Locate the cell with the specified text and output its (x, y) center coordinate. 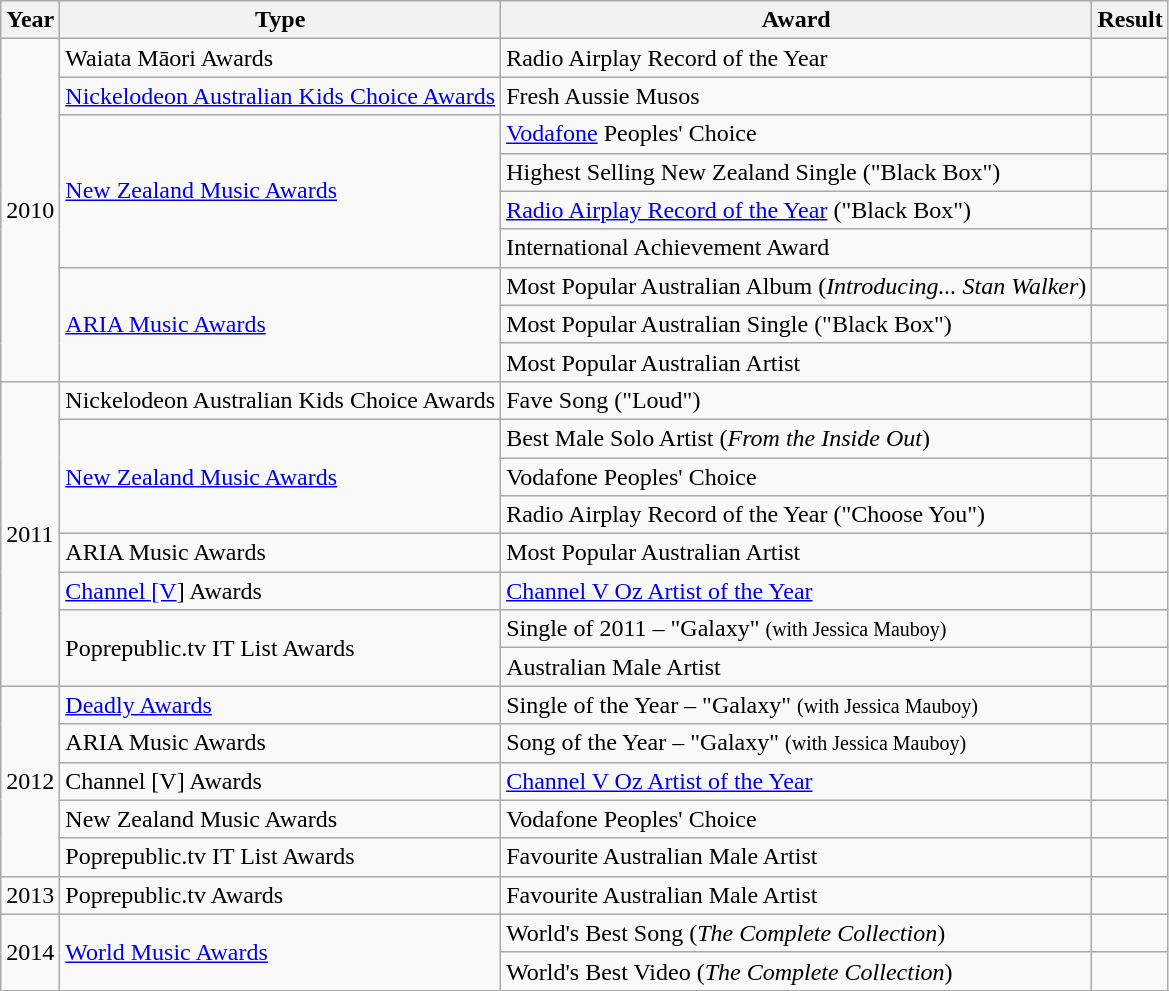
World's Best Song (The Complete Collection) (796, 933)
Result (1130, 20)
Year (30, 20)
Poprepublic.tv Awards (280, 895)
Deadly Awards (280, 705)
Radio Airplay Record of the Year ("Black Box") (796, 210)
Song of the Year – "Galaxy" (with Jessica Mauboy) (796, 743)
2012 (30, 781)
Most Popular Australian Single ("Black Box") (796, 324)
Most Popular Australian Album (Introducing... Stan Walker) (796, 286)
Radio Airplay Record of the Year ("Choose You") (796, 515)
Best Male Solo Artist (From the Inside Out) (796, 438)
2011 (30, 533)
Radio Airplay Record of the Year (796, 58)
Award (796, 20)
Highest Selling New Zealand Single ("Black Box") (796, 172)
World Music Awards (280, 952)
Australian Male Artist (796, 667)
International Achievement Award (796, 248)
2010 (30, 210)
Waiata Māori Awards (280, 58)
Type (280, 20)
Fresh Aussie Musos (796, 96)
World's Best Video (The Complete Collection) (796, 971)
Fave Song ("Loud") (796, 400)
2014 (30, 952)
2013 (30, 895)
Single of the Year – "Galaxy" (with Jessica Mauboy) (796, 705)
Single of 2011 – "Galaxy" (with Jessica Mauboy) (796, 629)
